Identify which cell holds the provided text, then report its (x, y) central coordinate. 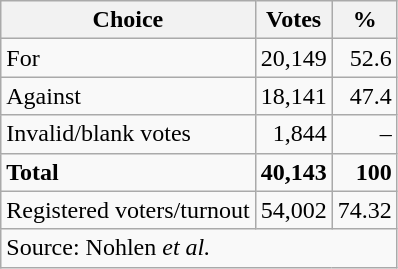
54,002 (294, 210)
Against (128, 96)
Choice (128, 20)
% (364, 20)
100 (364, 172)
40,143 (294, 172)
For (128, 58)
Total (128, 172)
47.4 (364, 96)
Votes (294, 20)
18,141 (294, 96)
– (364, 134)
1,844 (294, 134)
Source: Nohlen et al. (199, 248)
74.32 (364, 210)
Invalid/blank votes (128, 134)
20,149 (294, 58)
52.6 (364, 58)
Registered voters/turnout (128, 210)
